Determine the [X, Y] coordinate at the center of the cell enclosing the given text.  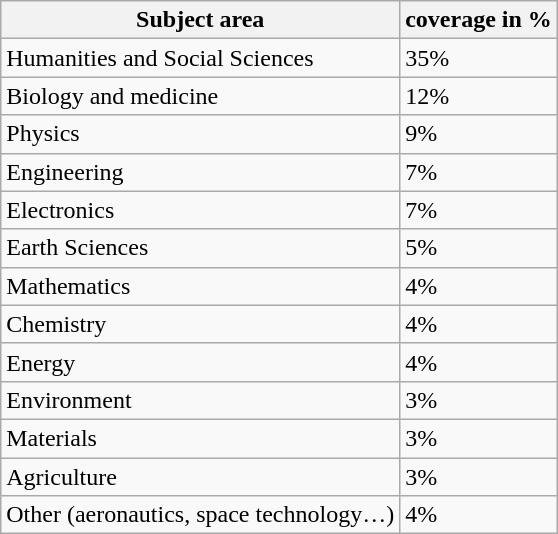
Humanities and Social Sciences [200, 58]
12% [479, 96]
Energy [200, 362]
5% [479, 248]
coverage in % [479, 20]
9% [479, 134]
35% [479, 58]
Other (aeronautics, space technology…) [200, 515]
Chemistry [200, 324]
Engineering [200, 172]
Mathematics [200, 286]
Physics [200, 134]
Materials [200, 438]
Agriculture [200, 477]
Subject area [200, 20]
Biology and medicine [200, 96]
Environment [200, 400]
Electronics [200, 210]
Earth Sciences [200, 248]
